Provide the (X, Y) coordinate of the cell's center where the given text is located.  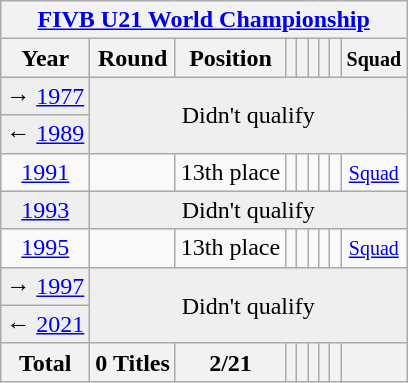
FIVB U21 World Championship (204, 20)
1995 (46, 248)
← 1989 (46, 134)
→ 1997 (46, 286)
← 2021 (46, 324)
→ 1977 (46, 96)
Round (133, 58)
0 Titles (133, 362)
1991 (46, 172)
Year (46, 58)
Total (46, 362)
1993 (46, 210)
Position (230, 58)
2/21 (230, 362)
